Output the [x, y] coordinate of the center of the cell containing the given text.  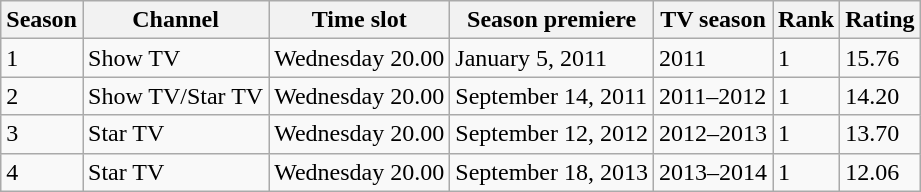
15.76 [880, 58]
2011–2012 [712, 96]
January 5, 2011 [552, 58]
14.20 [880, 96]
Rating [880, 20]
12.06 [880, 172]
Show TV [175, 58]
4 [42, 172]
September 12, 2012 [552, 134]
Channel [175, 20]
TV season [712, 20]
Time slot [360, 20]
Season premiere [552, 20]
September 14, 2011 [552, 96]
Show TV/Star TV [175, 96]
3 [42, 134]
Season [42, 20]
13.70 [880, 134]
2011 [712, 58]
Rank [806, 20]
2 [42, 96]
2013–2014 [712, 172]
2012–2013 [712, 134]
September 18, 2013 [552, 172]
